Scan for the cell matching the given text and deliver its (x, y) coordinate at center. 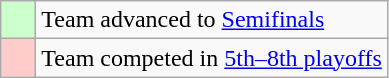
Team advanced to Semifinals (212, 20)
Team competed in 5th–8th playoffs (212, 58)
